Extract the (X, Y) coordinate from the center of the cell holding the provided text.  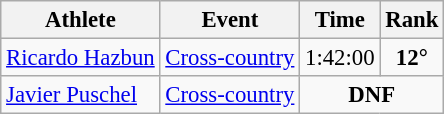
Time (340, 20)
Javier Puschel (80, 95)
1:42:00 (340, 58)
Athlete (80, 20)
Rank (412, 20)
Ricardo Hazbun (80, 58)
Event (230, 20)
12° (412, 58)
DNF (372, 95)
